Identify which cell holds the provided text, then report its [x, y] central coordinate. 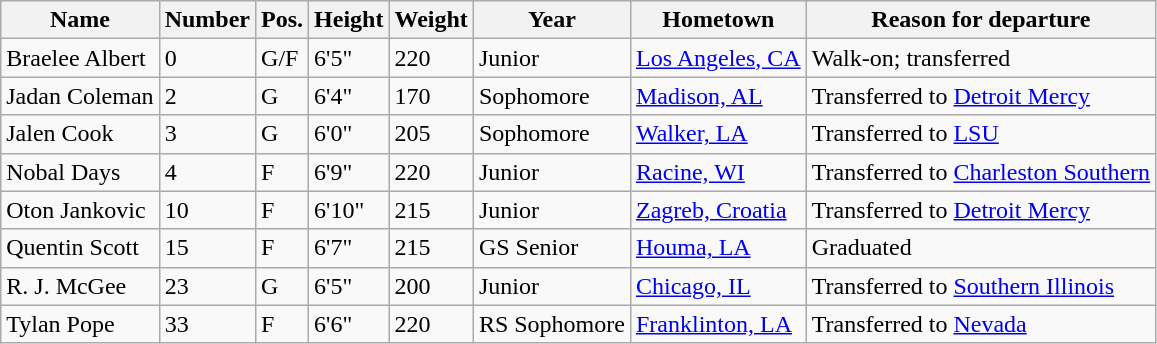
Madison, AL [718, 96]
2 [207, 96]
6'7" [349, 248]
Braelee Albert [80, 58]
6'6" [349, 324]
0 [207, 58]
15 [207, 248]
Reason for departure [980, 20]
Number [207, 20]
Chicago, IL [718, 286]
3 [207, 134]
Pos. [282, 20]
Year [552, 20]
G/F [282, 58]
Jalen Cook [80, 134]
Houma, LA [718, 248]
Hometown [718, 20]
Oton Jankovic [80, 210]
GS Senior [552, 248]
Name [80, 20]
Tylan Pope [80, 324]
Racine, WI [718, 172]
Transferred to Southern Illinois [980, 286]
Height [349, 20]
6'4" [349, 96]
Transferred to Nevada [980, 324]
R. J. McGee [80, 286]
10 [207, 210]
Franklinton, LA [718, 324]
200 [431, 286]
6'9" [349, 172]
Weight [431, 20]
Jadan Coleman [80, 96]
6'10" [349, 210]
Walk-on; transferred [980, 58]
23 [207, 286]
Transferred to Charleston Southern [980, 172]
Transferred to LSU [980, 134]
Walker, LA [718, 134]
170 [431, 96]
RS Sophomore [552, 324]
Los Angeles, CA [718, 58]
33 [207, 324]
Zagreb, Croatia [718, 210]
Graduated [980, 248]
6'0" [349, 134]
Quentin Scott [80, 248]
4 [207, 172]
205 [431, 134]
Nobal Days [80, 172]
